Return the (x, y) coordinate for the center point of the cell that contains the specified text.  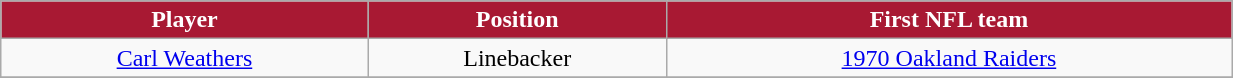
Linebacker (517, 58)
Carl Weathers (184, 58)
Player (184, 20)
1970 Oakland Raiders (948, 58)
Position (517, 20)
First NFL team (948, 20)
